Scan for the cell matching the given text and deliver its (X, Y) coordinate at center. 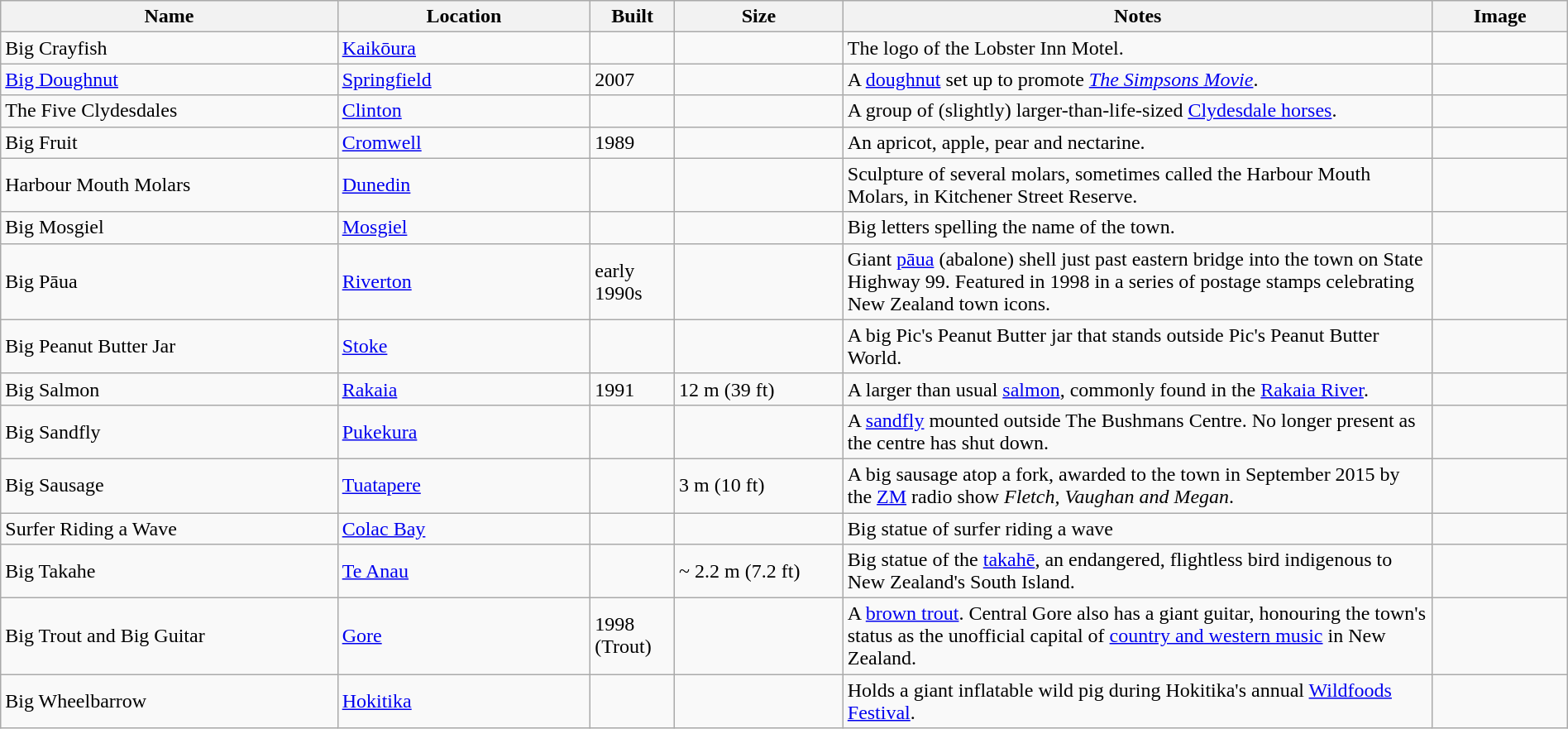
~ 2.2 m (7.2 ft) (759, 571)
Big Fruit (169, 142)
Cromwell (464, 142)
Location (464, 17)
A sandfly mounted outside The Bushmans Centre. No longer present as the centre has shut down. (1138, 432)
Harbour Mouth Molars (169, 185)
Image (1500, 17)
Notes (1138, 17)
Pukekura (464, 432)
3 m (10 ft) (759, 485)
The Five Clydesdales (169, 111)
1998 (Trout) (633, 636)
1989 (633, 142)
An apricot, apple, pear and nectarine. (1138, 142)
Big Pāua (169, 281)
Surfer Riding a Wave (169, 529)
A big sausage atop a fork, awarded to the town in September 2015 by the ZM radio show Fletch, Vaughan and Megan. (1138, 485)
12 m (39 ft) (759, 389)
Sculpture of several molars, sometimes called the Harbour Mouth Molars, in Kitchener Street Reserve. (1138, 185)
Big Mosgiel (169, 228)
Big Doughnut (169, 79)
Big Crayfish (169, 48)
Tuatapere (464, 485)
Big Takahe (169, 571)
Size (759, 17)
Stoke (464, 346)
Big Peanut Butter Jar (169, 346)
A doughnut set up to promote The Simpsons Movie. (1138, 79)
2007 (633, 79)
A big Pic's Peanut Butter jar that stands outside Pic's Peanut Butter World. (1138, 346)
Gore (464, 636)
Mosgiel (464, 228)
Built (633, 17)
Big Sandfly (169, 432)
Holds a giant inflatable wild pig during Hokitika's annual Wildfoods Festival. (1138, 702)
Springfield (464, 79)
Big Wheelbarrow (169, 702)
A group of (slightly) larger-than-life-sized Clydesdale horses. (1138, 111)
A larger than usual salmon, commonly found in the Rakaia River. (1138, 389)
Kaikōura (464, 48)
The logo of the Lobster Inn Motel. (1138, 48)
Dunedin (464, 185)
Clinton (464, 111)
Big Salmon (169, 389)
1991 (633, 389)
Colac Bay (464, 529)
Hokitika (464, 702)
Big Trout and Big Guitar (169, 636)
Big Sausage (169, 485)
Name (169, 17)
Big letters spelling the name of the town. (1138, 228)
Te Anau (464, 571)
Riverton (464, 281)
Big statue of surfer riding a wave (1138, 529)
early 1990s (633, 281)
Big statue of the takahē, an endangered, flightless bird indigenous to New Zealand's South Island. (1138, 571)
Rakaia (464, 389)
